Capture the cell that displays the provided text and extract its [x, y] central coordinate. 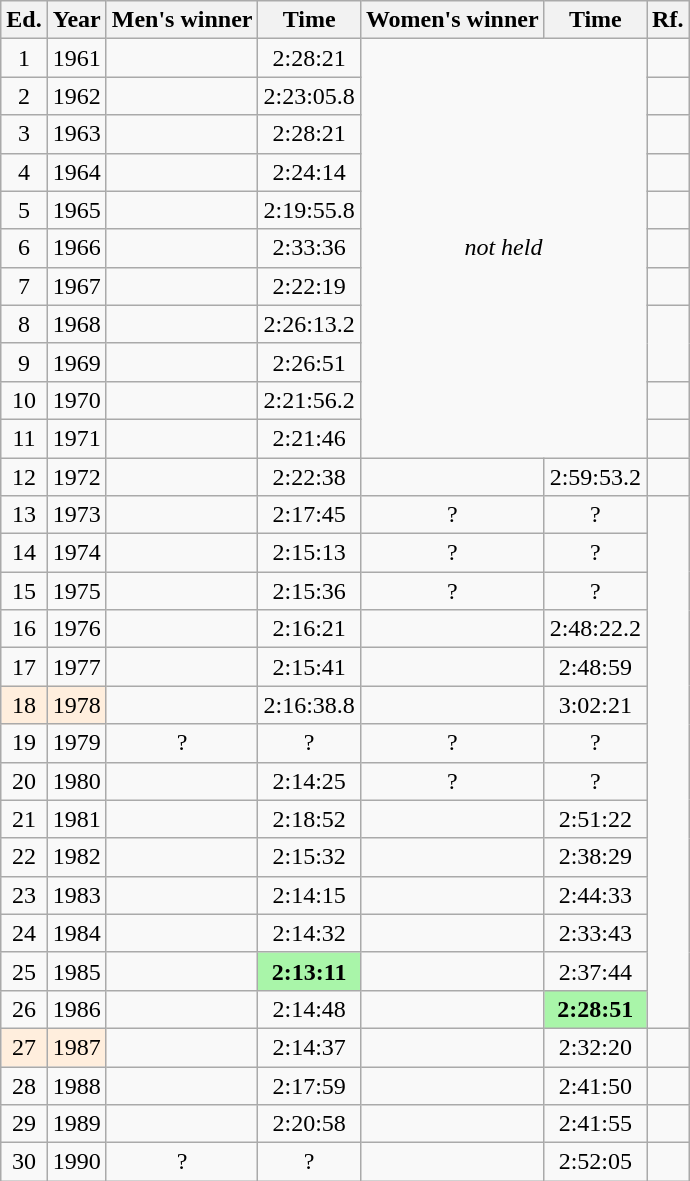
11 [24, 438]
1985 [76, 971]
20 [24, 781]
2:14:25 [309, 781]
1984 [76, 933]
2:23:05.8 [309, 96]
2:14:48 [309, 1009]
Women's winner [452, 20]
14 [24, 553]
2:18:52 [309, 819]
1964 [76, 172]
1983 [76, 895]
1978 [76, 705]
3 [24, 134]
1988 [76, 1085]
not held [503, 248]
2:17:59 [309, 1085]
22 [24, 857]
2:15:36 [309, 591]
1972 [76, 477]
2:15:41 [309, 667]
1961 [76, 58]
Year [76, 20]
2:19:55.8 [309, 210]
1962 [76, 96]
1981 [76, 819]
2:24:14 [309, 172]
1989 [76, 1124]
2:15:32 [309, 857]
1971 [76, 438]
2:15:13 [309, 553]
2:22:19 [309, 286]
2:21:56.2 [309, 400]
2:51:22 [595, 819]
19 [24, 743]
2:26:51 [309, 362]
1974 [76, 553]
1990 [76, 1162]
2:59:53.2 [595, 477]
2:41:55 [595, 1124]
1977 [76, 667]
Ed. [24, 20]
1973 [76, 515]
8 [24, 324]
15 [24, 591]
1982 [76, 857]
Men's winner [182, 20]
4 [24, 172]
2:14:37 [309, 1047]
29 [24, 1124]
2:33:43 [595, 933]
1 [24, 58]
2:28:51 [595, 1009]
1975 [76, 591]
2:13:11 [309, 971]
28 [24, 1085]
2:48:59 [595, 667]
2:20:58 [309, 1124]
24 [24, 933]
6 [24, 248]
1979 [76, 743]
2:17:45 [309, 515]
5 [24, 210]
3:02:21 [595, 705]
1986 [76, 1009]
2:16:38.8 [309, 705]
1967 [76, 286]
2:44:33 [595, 895]
1980 [76, 781]
1970 [76, 400]
1976 [76, 629]
13 [24, 515]
2:37:44 [595, 971]
1963 [76, 134]
2:14:32 [309, 933]
1965 [76, 210]
2:21:46 [309, 438]
26 [24, 1009]
27 [24, 1047]
Rf. [668, 20]
23 [24, 895]
2:38:29 [595, 857]
7 [24, 286]
9 [24, 362]
2 [24, 96]
2:22:38 [309, 477]
2:32:20 [595, 1047]
30 [24, 1162]
2:48:22.2 [595, 629]
2:26:13.2 [309, 324]
2:41:50 [595, 1085]
16 [24, 629]
1969 [76, 362]
1968 [76, 324]
10 [24, 400]
21 [24, 819]
1987 [76, 1047]
12 [24, 477]
1966 [76, 248]
2:16:21 [309, 629]
2:52:05 [595, 1162]
17 [24, 667]
2:14:15 [309, 895]
2:33:36 [309, 248]
18 [24, 705]
25 [24, 971]
